Identify which cell holds the provided text, then report its (X, Y) central coordinate. 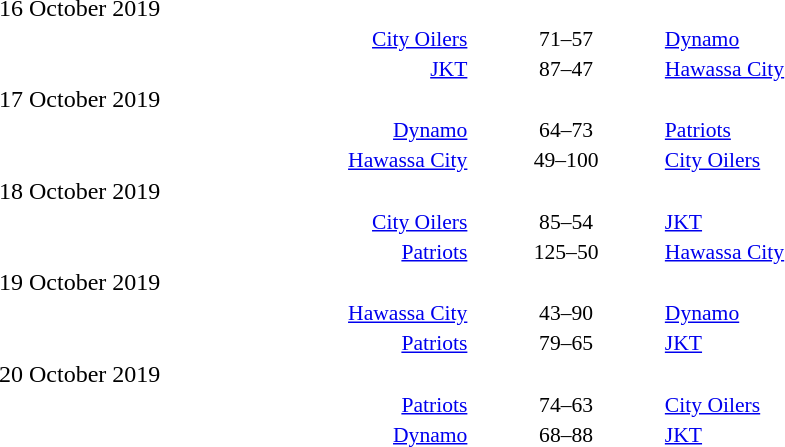
64–73 (566, 130)
85–54 (566, 222)
74–63 (566, 404)
125–50 (566, 252)
71–57 (566, 38)
49–100 (566, 160)
87–47 (566, 68)
43–90 (566, 313)
79–65 (566, 343)
